Locate the cell with the specified text and output its (x, y) center coordinate. 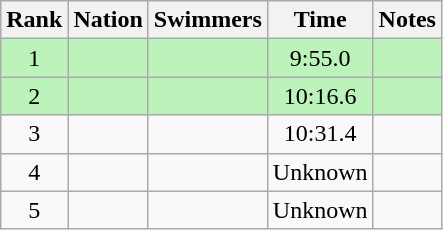
Notes (407, 20)
2 (34, 96)
4 (34, 172)
Swimmers (208, 20)
Nation (108, 20)
10:16.6 (320, 96)
5 (34, 210)
3 (34, 134)
10:31.4 (320, 134)
1 (34, 58)
Time (320, 20)
Rank (34, 20)
9:55.0 (320, 58)
